Output the [X, Y] coordinate of the center of the cell containing the given text.  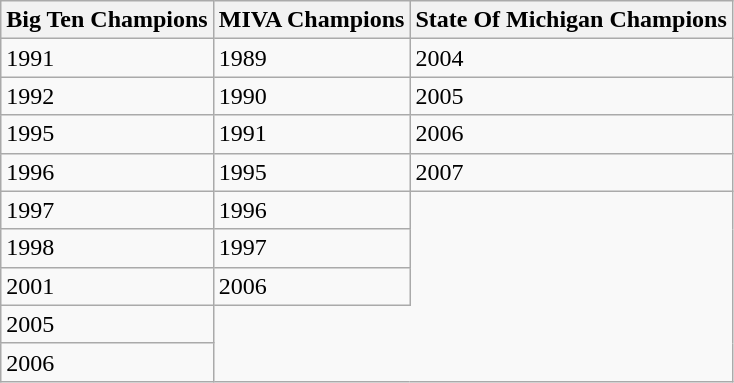
1989 [312, 58]
1990 [312, 96]
2004 [571, 58]
Big Ten Champions [107, 20]
MIVA Champions [312, 20]
1992 [107, 96]
2007 [571, 172]
State Of Michigan Champions [571, 20]
1998 [107, 248]
2001 [107, 286]
